Search for the cell housing the specified text and yield its (x, y) center coordinate. 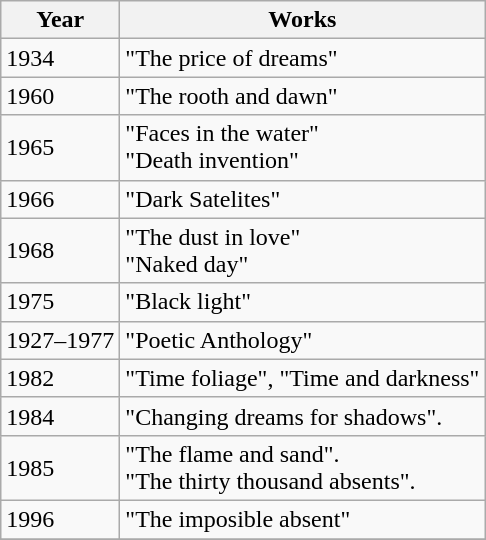
"Faces in the water""Death invention" (302, 148)
1934 (60, 58)
Year (60, 20)
1965 (60, 148)
1968 (60, 250)
1996 (60, 519)
"The rooth and dawn" (302, 96)
"The flame and sand"."The thirty thousand absents". (302, 468)
"The imposible absent" (302, 519)
1960 (60, 96)
1985 (60, 468)
"Changing dreams for shadows". (302, 416)
"Poetic Anthology" (302, 340)
"The price of dreams" (302, 58)
"The dust in love""Naked day" (302, 250)
1927–1977 (60, 340)
"Black light" (302, 302)
1975 (60, 302)
Works (302, 20)
"Dark Satelites" (302, 199)
1984 (60, 416)
1982 (60, 378)
1966 (60, 199)
"Time foliage", "Time and darkness" (302, 378)
